Detect which cell encompasses the target text, then output its (X, Y) center coordinate. 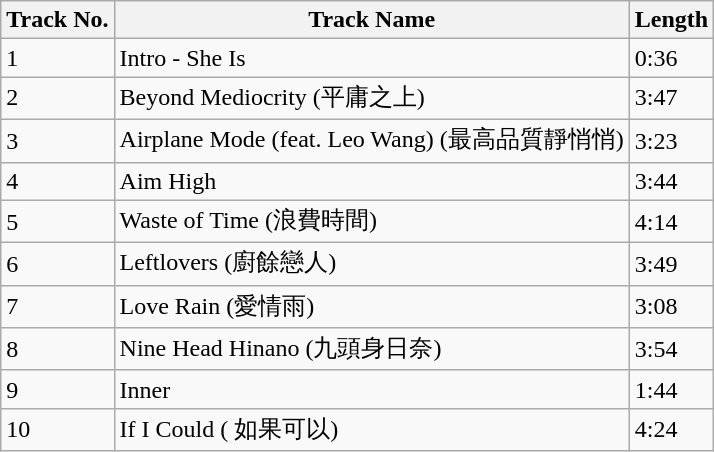
1 (58, 58)
1:44 (671, 389)
Inner (372, 389)
Length (671, 20)
10 (58, 430)
Track Name (372, 20)
3:08 (671, 306)
3:44 (671, 181)
4:14 (671, 222)
Airplane Mode (feat. Leo Wang) (最高品質靜悄悄) (372, 140)
Aim High (372, 181)
6 (58, 264)
9 (58, 389)
7 (58, 306)
8 (58, 350)
3:47 (671, 98)
3:23 (671, 140)
0:36 (671, 58)
If I Could ( 如果可以) (372, 430)
4:24 (671, 430)
4 (58, 181)
3 (58, 140)
5 (58, 222)
Nine Head Hinano (九頭身日奈) (372, 350)
Waste of Time (浪費時間) (372, 222)
2 (58, 98)
Leftlovers (廚餘戀人) (372, 264)
Love Rain (愛情雨) (372, 306)
Beyond Mediocrity (平庸之上) (372, 98)
3:49 (671, 264)
Intro - She Is (372, 58)
3:54 (671, 350)
Track No. (58, 20)
